Detect which cell encompasses the target text, then output its [X, Y] center coordinate. 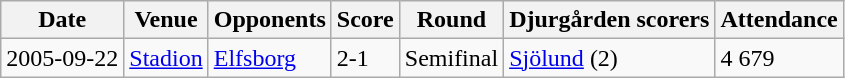
2005-09-22 [62, 58]
Djurgården scorers [610, 20]
Round [451, 20]
4 679 [779, 58]
Semifinal [451, 58]
Opponents [270, 20]
Sjölund (2) [610, 58]
Venue [166, 20]
Attendance [779, 20]
Stadion [166, 58]
2-1 [365, 58]
Date [62, 20]
Score [365, 20]
Elfsborg [270, 58]
